From the cell containing the given text, extract its center point as [x, y] coordinate. 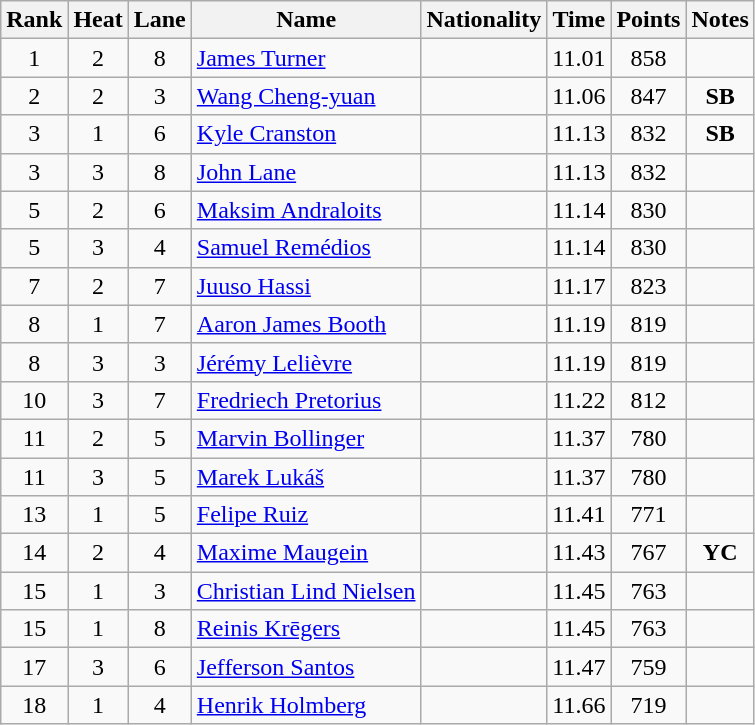
Aaron James Booth [306, 324]
Maksim Andraloits [306, 210]
Marek Lukáš [306, 477]
Samuel Remédios [306, 248]
Kyle Cranston [306, 134]
Reinis Krēgers [306, 629]
Name [306, 20]
Maxime Maugein [306, 553]
11.01 [579, 58]
11.06 [579, 96]
14 [34, 553]
Henrik Holmberg [306, 705]
771 [648, 515]
Jérémy Lelièvre [306, 362]
Felipe Ruiz [306, 515]
Heat [98, 20]
James Turner [306, 58]
Nationality [484, 20]
Jefferson Santos [306, 667]
11.66 [579, 705]
Wang Cheng-yuan [306, 96]
Christian Lind Nielsen [306, 591]
847 [648, 96]
Lane [160, 20]
Time [579, 20]
11.41 [579, 515]
YC [720, 553]
823 [648, 286]
812 [648, 400]
858 [648, 58]
11.43 [579, 553]
759 [648, 667]
John Lane [306, 172]
Notes [720, 20]
719 [648, 705]
Fredriech Pretorius [306, 400]
11.17 [579, 286]
Marvin Bollinger [306, 438]
Rank [34, 20]
11.22 [579, 400]
10 [34, 400]
Points [648, 20]
767 [648, 553]
13 [34, 515]
Juuso Hassi [306, 286]
17 [34, 667]
11.47 [579, 667]
18 [34, 705]
